Capture the cell that displays the provided text and extract its (x, y) central coordinate. 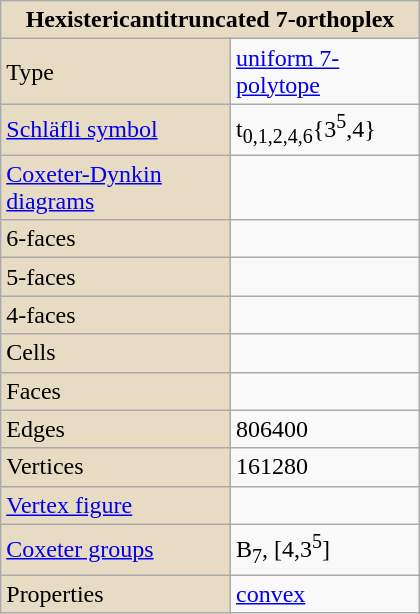
Type (116, 72)
B7, [4,35] (324, 550)
Coxeter groups (116, 550)
6-faces (116, 239)
Schläfli symbol (116, 130)
Vertex figure (116, 505)
Properties (116, 594)
806400 (324, 429)
Faces (116, 391)
161280 (324, 467)
Edges (116, 429)
5-faces (116, 277)
convex (324, 594)
t0,1,2,4,6{35,4} (324, 130)
Vertices (116, 467)
uniform 7-polytope (324, 72)
4-faces (116, 315)
Coxeter-Dynkin diagrams (116, 188)
Hexistericantitruncated 7-orthoplex (210, 20)
Cells (116, 353)
